Detect which cell encompasses the target text, then output its [X, Y] center coordinate. 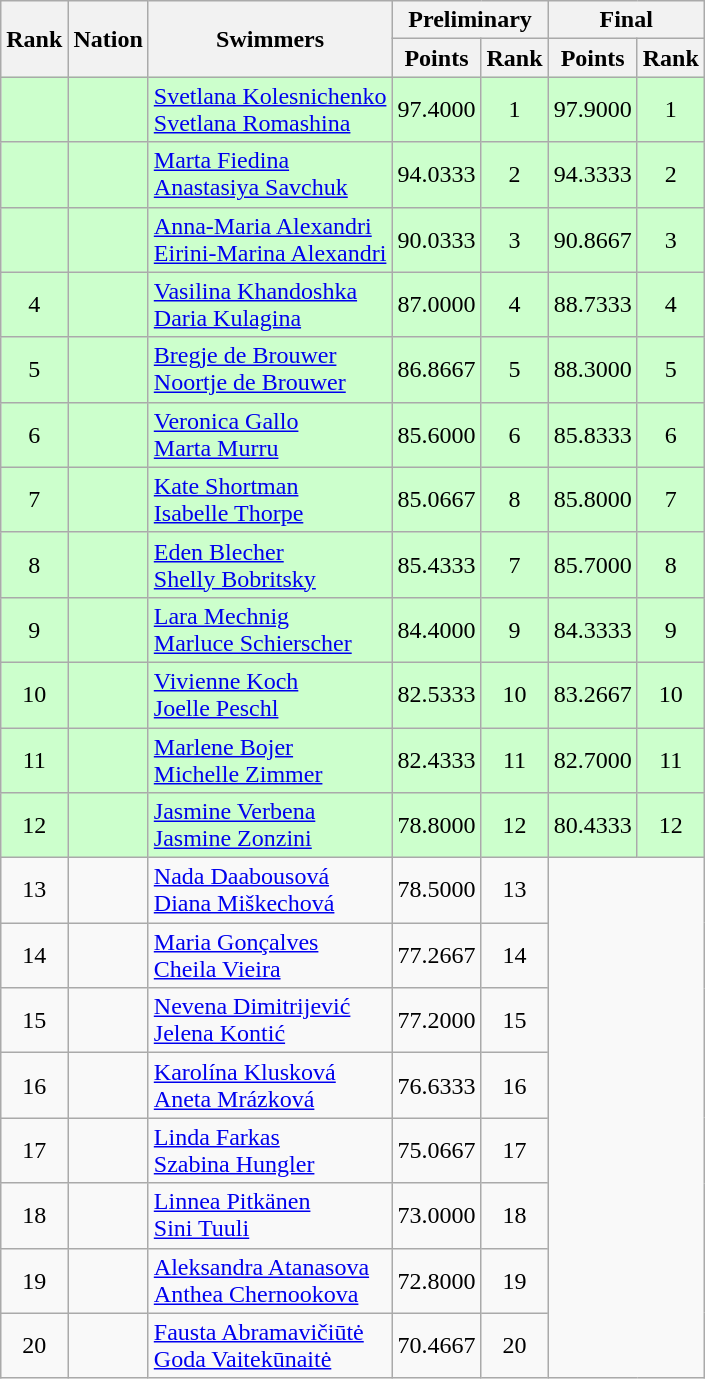
82.4333 [436, 760]
Final [626, 20]
Linnea PitkänenSini Tuuli [270, 1216]
84.3333 [592, 630]
85.6000 [436, 434]
77.2667 [436, 956]
Karolína KluskováAneta Mrázková [270, 1086]
86.8667 [436, 370]
85.8333 [592, 434]
88.3000 [592, 370]
90.0333 [436, 240]
Eden BlecherShelly Bobritsky [270, 564]
90.8667 [592, 240]
Nada DaabousováDiana Miškechová [270, 890]
84.4000 [436, 630]
Vasilina KhandoshkaDaria Kulagina [270, 304]
Veronica GalloMarta Murru [270, 434]
88.7333 [592, 304]
Jasmine VerbenaJasmine Zonzini [270, 826]
Marlene BojerMichelle Zimmer [270, 760]
Lara MechnigMarluce Schierscher [270, 630]
97.9000 [592, 110]
82.7000 [592, 760]
73.0000 [436, 1216]
Vivienne KochJoelle Peschl [270, 694]
Svetlana KolesnichenkoSvetlana Romashina [270, 110]
Preliminary [470, 20]
85.0667 [436, 500]
Kate ShortmanIsabelle Thorpe [270, 500]
Nation [108, 39]
80.4333 [592, 826]
Maria GonçalvesCheila Vieira [270, 956]
78.8000 [436, 826]
94.3333 [592, 174]
75.0667 [436, 1150]
94.0333 [436, 174]
70.4667 [436, 1346]
Nevena DimitrijevićJelena Kontić [270, 1020]
Marta FiedinaAnastasiya Savchuk [270, 174]
78.5000 [436, 890]
85.4333 [436, 564]
83.2667 [592, 694]
Bregje de BrouwerNoortje de Brouwer [270, 370]
97.4000 [436, 110]
72.8000 [436, 1280]
82.5333 [436, 694]
Swimmers [270, 39]
85.8000 [592, 500]
85.7000 [592, 564]
Fausta AbramavičiūtėGoda Vaitekūnaitė [270, 1346]
76.6333 [436, 1086]
Aleksandra AtanasovaAnthea Chernookova [270, 1280]
Anna-Maria AlexandriEirini-Marina Alexandri [270, 240]
77.2000 [436, 1020]
Linda FarkasSzabina Hungler [270, 1150]
87.0000 [436, 304]
